Extract the (x, y) coordinate from the center of the cell holding the provided text.  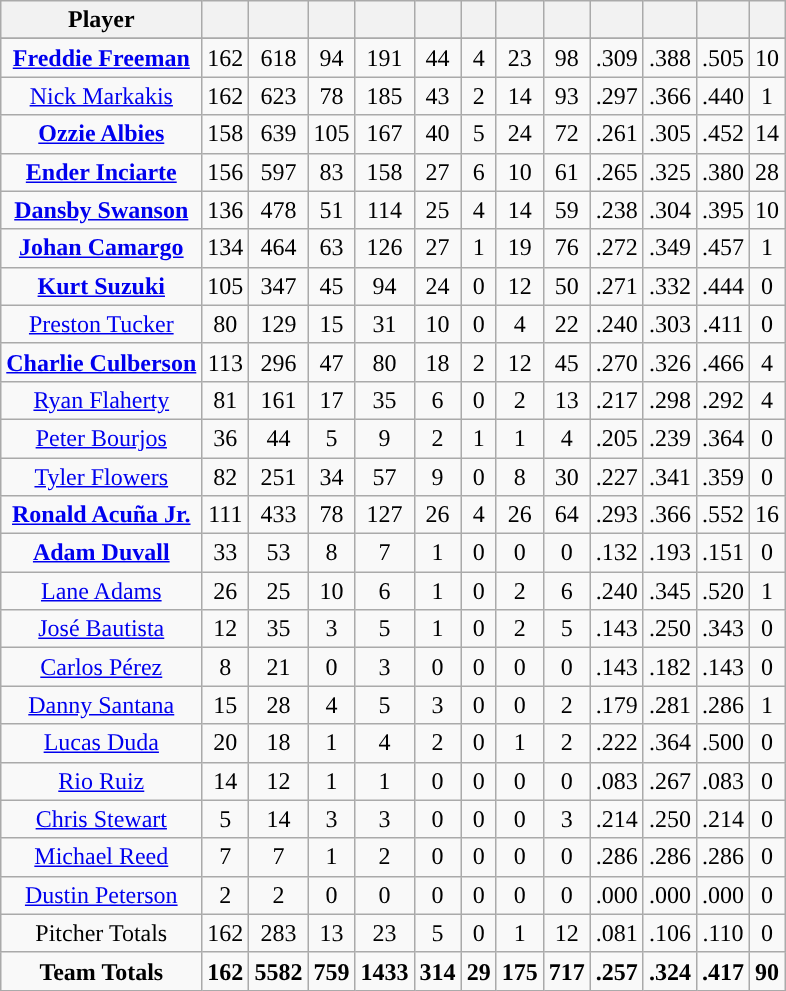
.305 (670, 134)
167 (384, 134)
José Bautista (102, 629)
129 (278, 324)
Rio Ruiz (102, 781)
Pitcher Totals (102, 933)
90 (768, 971)
72 (566, 134)
Johan Camargo (102, 248)
Adam Duvall (102, 553)
114 (384, 210)
.182 (670, 667)
.267 (670, 781)
17 (332, 400)
.395 (722, 210)
Lucas Duda (102, 743)
.297 (616, 96)
.110 (722, 933)
.261 (616, 134)
.444 (722, 286)
.349 (670, 248)
251 (278, 477)
33 (226, 553)
.452 (722, 134)
Dustin Peterson (102, 895)
Player (102, 20)
.325 (670, 172)
478 (278, 210)
Michael Reed (102, 857)
20 (226, 743)
21 (278, 667)
759 (332, 971)
.106 (670, 933)
76 (566, 248)
Charlie Culberson (102, 362)
.457 (722, 248)
.520 (722, 591)
22 (566, 324)
Ronald Acuña Jr. (102, 515)
Ryan Flaherty (102, 400)
.081 (616, 933)
81 (226, 400)
34 (332, 477)
.343 (722, 629)
.179 (616, 705)
43 (438, 96)
175 (520, 971)
Preston Tucker (102, 324)
53 (278, 553)
.411 (722, 324)
134 (226, 248)
51 (332, 210)
29 (478, 971)
Ozzie Albies (102, 134)
82 (226, 477)
464 (278, 248)
.292 (722, 400)
.193 (670, 553)
.417 (722, 971)
161 (278, 400)
5582 (278, 971)
59 (566, 210)
597 (278, 172)
.257 (616, 971)
98 (566, 58)
19 (520, 248)
Kurt Suzuki (102, 286)
.388 (670, 58)
.304 (670, 210)
191 (384, 58)
Danny Santana (102, 705)
.303 (670, 324)
.359 (722, 477)
.239 (670, 438)
185 (384, 96)
.332 (670, 286)
.500 (722, 743)
.293 (616, 515)
156 (226, 172)
30 (566, 477)
.270 (616, 362)
Carlos Pérez (102, 667)
40 (438, 134)
.151 (722, 553)
Freddie Freeman (102, 58)
639 (278, 134)
113 (226, 362)
.341 (670, 477)
31 (384, 324)
63 (332, 248)
.281 (670, 705)
Dansby Swanson (102, 210)
347 (278, 286)
.205 (616, 438)
618 (278, 58)
64 (566, 515)
Peter Bourjos (102, 438)
127 (384, 515)
433 (278, 515)
.309 (616, 58)
50 (566, 286)
47 (332, 362)
.466 (722, 362)
.222 (616, 743)
.132 (616, 553)
Tyler Flowers (102, 477)
.552 (722, 515)
93 (566, 96)
Lane Adams (102, 591)
.380 (722, 172)
.345 (670, 591)
296 (278, 362)
623 (278, 96)
.227 (616, 477)
.440 (722, 96)
36 (226, 438)
Chris Stewart (102, 819)
Nick Markakis (102, 96)
126 (384, 248)
.326 (670, 362)
.505 (722, 58)
57 (384, 477)
283 (278, 933)
61 (566, 172)
314 (438, 971)
717 (566, 971)
Ender Inciarte (102, 172)
136 (226, 210)
.271 (616, 286)
111 (226, 515)
.298 (670, 400)
83 (332, 172)
.324 (670, 971)
.272 (616, 248)
.217 (616, 400)
16 (768, 515)
Team Totals (102, 971)
.265 (616, 172)
.238 (616, 210)
1433 (384, 971)
